Search for the cell housing the specified text and yield its [X, Y] center coordinate. 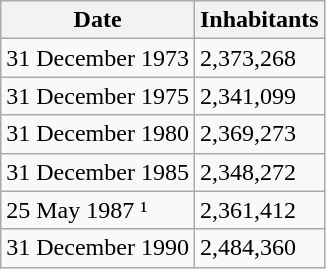
25 May 1987 ¹ [98, 210]
2,484,360 [259, 248]
2,361,412 [259, 210]
2,373,268 [259, 58]
2,369,273 [259, 134]
31 December 1990 [98, 248]
2,341,099 [259, 96]
Inhabitants [259, 20]
31 December 1985 [98, 172]
31 December 1975 [98, 96]
31 December 1973 [98, 58]
2,348,272 [259, 172]
Date [98, 20]
31 December 1980 [98, 134]
